For the text-containing cell, return its midpoint in (x, y) coordinate format. 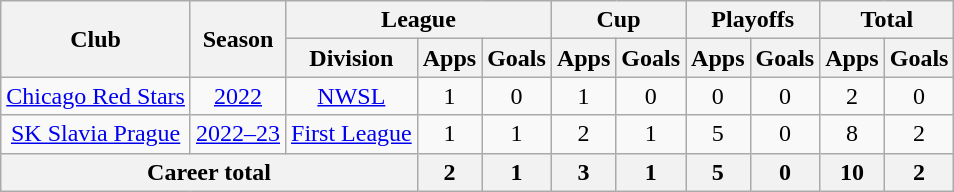
2022 (238, 96)
SK Slavia Prague (96, 134)
Season (238, 39)
Chicago Red Stars (96, 96)
3 (583, 172)
NWSL (352, 96)
League (419, 20)
Career total (209, 172)
2022–23 (238, 134)
Division (352, 58)
Club (96, 39)
Playoffs (753, 20)
Total (887, 20)
8 (852, 134)
Cup (618, 20)
First League (352, 134)
10 (852, 172)
